For the text-containing cell, return its midpoint in [X, Y] coordinate format. 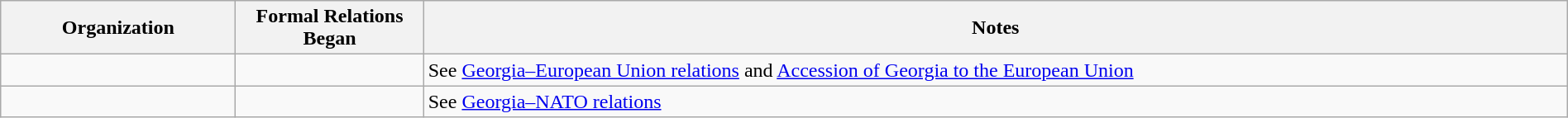
See Georgia–NATO relations [996, 101]
Notes [996, 28]
Formal Relations Began [329, 28]
See Georgia–European Union relations and Accession of Georgia to the European Union [996, 70]
Organization [118, 28]
